Return the (x, y) coordinate for the center point of the cell that contains the specified text.  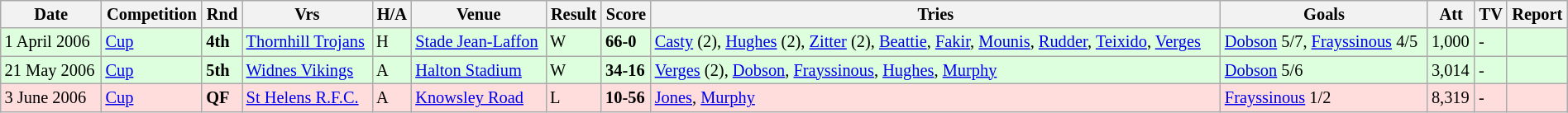
4th (222, 42)
10-56 (626, 97)
St Helens R.F.C. (308, 97)
Att (1451, 14)
Result (574, 14)
8,319 (1451, 97)
H/A (392, 14)
1,000 (1451, 42)
1 April 2006 (51, 42)
Halton Stadium (478, 70)
L (574, 97)
3 June 2006 (51, 97)
Jones, Murphy (936, 97)
Thornhill Trojans (308, 42)
Venue (478, 14)
5th (222, 70)
Casty (2), Hughes (2), Zitter (2), Beattie, Fakir, Mounis, Rudder, Teixido, Verges (936, 42)
Widnes Vikings (308, 70)
Dobson 5/6 (1324, 70)
Report (1537, 14)
Vrs (308, 14)
66-0 (626, 42)
Tries (936, 14)
Competition (152, 14)
Date (51, 14)
Rnd (222, 14)
Frayssinous 1/2 (1324, 97)
Dobson 5/7, Frayssinous 4/5 (1324, 42)
Goals (1324, 14)
21 May 2006 (51, 70)
TV (1490, 14)
Knowsley Road (478, 97)
H (392, 42)
3,014 (1451, 70)
QF (222, 97)
Score (626, 14)
Verges (2), Dobson, Frayssinous, Hughes, Murphy (936, 70)
Stade Jean-Laffon (478, 42)
34-16 (626, 70)
